Search for the cell housing the specified text and yield its (X, Y) center coordinate. 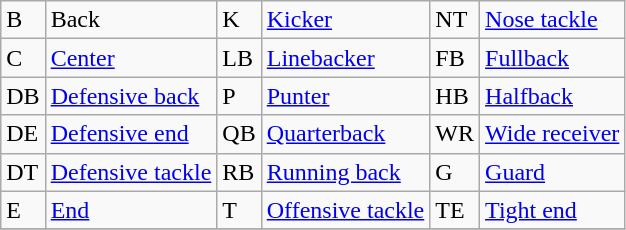
Running back (346, 172)
Nose tackle (552, 20)
DB (23, 96)
P (239, 96)
E (23, 210)
DE (23, 134)
RB (239, 172)
End (131, 210)
FB (455, 58)
K (239, 20)
Quarterback (346, 134)
Defensive back (131, 96)
Punter (346, 96)
T (239, 210)
HB (455, 96)
Fullback (552, 58)
DT (23, 172)
G (455, 172)
Kicker (346, 20)
Linebacker (346, 58)
LB (239, 58)
QB (239, 134)
Tight end (552, 210)
Guard (552, 172)
Defensive tackle (131, 172)
Halfback (552, 96)
Center (131, 58)
NT (455, 20)
C (23, 58)
TE (455, 210)
Back (131, 20)
Offensive tackle (346, 210)
Defensive end (131, 134)
B (23, 20)
Wide receiver (552, 134)
WR (455, 134)
